Pinpoint the cell where the given text exists, returning its (x, y) midpoint coordinate. 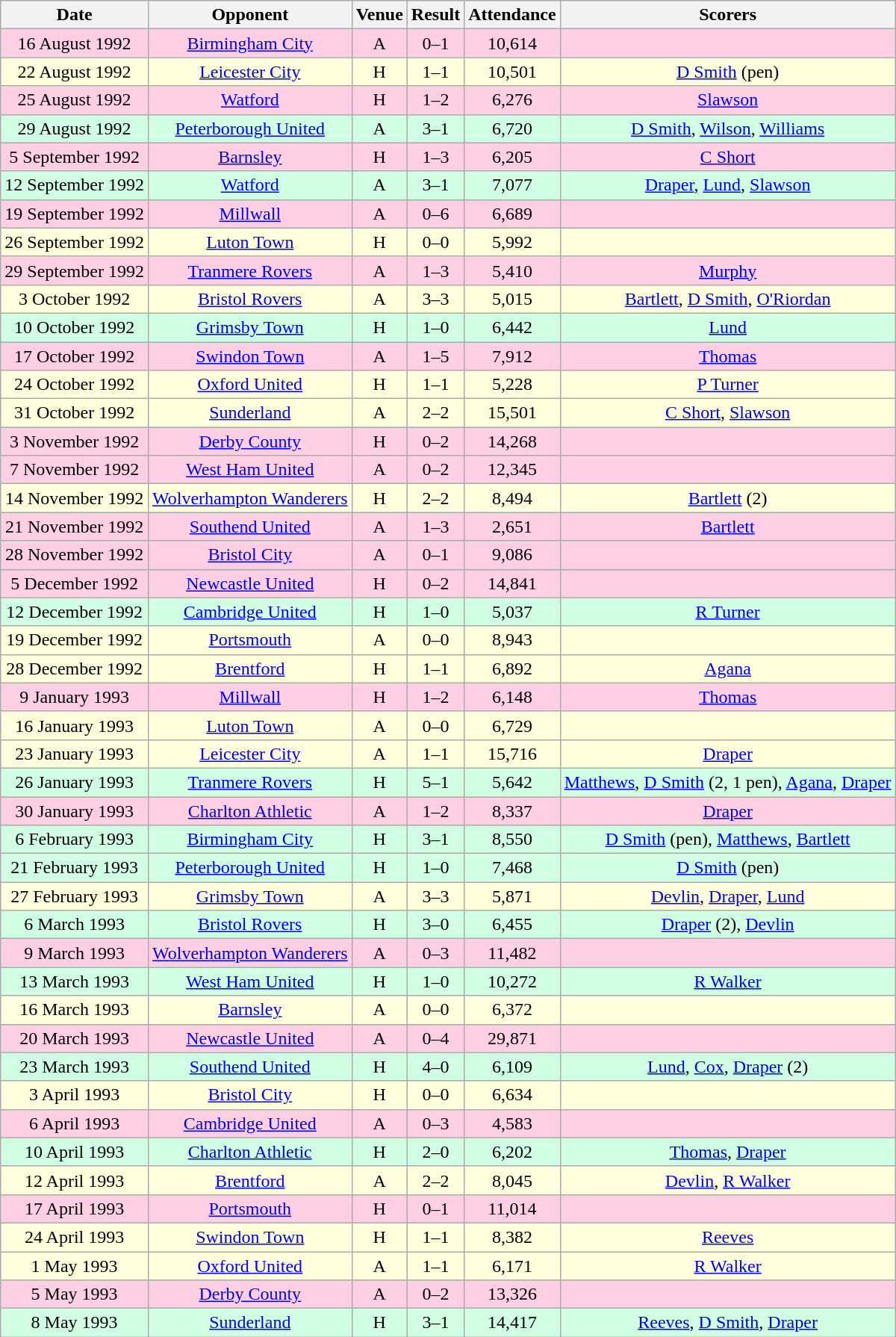
Scorers (727, 15)
8,382 (512, 1237)
Devlin, R Walker (727, 1180)
1–5 (435, 356)
6,455 (512, 925)
4,583 (512, 1123)
16 August 1992 (75, 43)
7 November 1992 (75, 470)
3 April 1993 (75, 1095)
Reeves (727, 1237)
1 May 1993 (75, 1266)
5,410 (512, 270)
23 March 1993 (75, 1067)
Reeves, D Smith, Draper (727, 1323)
29 September 1992 (75, 270)
5,871 (512, 896)
16 March 1993 (75, 1010)
6,892 (512, 668)
15,716 (512, 754)
5,015 (512, 299)
17 October 1992 (75, 356)
Lund (727, 327)
5,642 (512, 782)
5,228 (512, 385)
Matthews, D Smith (2, 1 pen), Agana, Draper (727, 782)
12 April 1993 (75, 1180)
8,045 (512, 1180)
12 December 1992 (75, 612)
19 September 1992 (75, 214)
9 January 1993 (75, 697)
8,943 (512, 640)
5,992 (512, 242)
Devlin, Draper, Lund (727, 896)
6,171 (512, 1266)
31 October 1992 (75, 413)
30 January 1993 (75, 810)
11,014 (512, 1209)
C Short (727, 157)
6 February 1993 (75, 840)
7,077 (512, 185)
10,614 (512, 43)
Result (435, 15)
6,689 (512, 214)
Date (75, 15)
Bartlett, D Smith, O'Riordan (727, 299)
10,272 (512, 981)
Opponent (249, 15)
Bartlett (727, 527)
6,442 (512, 327)
7,912 (512, 356)
29,871 (512, 1038)
5 September 1992 (75, 157)
14 November 1992 (75, 498)
28 December 1992 (75, 668)
Murphy (727, 270)
C Short, Slawson (727, 413)
20 March 1993 (75, 1038)
Attendance (512, 15)
Agana (727, 668)
8,337 (512, 810)
10 April 1993 (75, 1152)
17 April 1993 (75, 1209)
3 October 1992 (75, 299)
25 August 1992 (75, 100)
14,417 (512, 1323)
0–4 (435, 1038)
14,268 (512, 441)
19 December 1992 (75, 640)
9 March 1993 (75, 953)
Venue (379, 15)
Draper, Lund, Slawson (727, 185)
D Smith (pen), Matthews, Bartlett (727, 840)
6 March 1993 (75, 925)
3 November 1992 (75, 441)
5 May 1993 (75, 1294)
23 January 1993 (75, 754)
6,729 (512, 725)
21 February 1993 (75, 868)
26 January 1993 (75, 782)
5,037 (512, 612)
13 March 1993 (75, 981)
Bartlett (2) (727, 498)
6,205 (512, 157)
8 May 1993 (75, 1323)
16 January 1993 (75, 725)
24 October 1992 (75, 385)
6,720 (512, 128)
22 August 1992 (75, 72)
0–6 (435, 214)
29 August 1992 (75, 128)
4–0 (435, 1067)
7,468 (512, 868)
11,482 (512, 953)
3–0 (435, 925)
12 September 1992 (75, 185)
28 November 1992 (75, 555)
26 September 1992 (75, 242)
6,202 (512, 1152)
10,501 (512, 72)
2,651 (512, 527)
8,550 (512, 840)
2–0 (435, 1152)
6,109 (512, 1067)
6,372 (512, 1010)
24 April 1993 (75, 1237)
R Turner (727, 612)
13,326 (512, 1294)
Draper (2), Devlin (727, 925)
9,086 (512, 555)
10 October 1992 (75, 327)
15,501 (512, 413)
5–1 (435, 782)
8,494 (512, 498)
Thomas, Draper (727, 1152)
Lund, Cox, Draper (2) (727, 1067)
5 December 1992 (75, 583)
14,841 (512, 583)
27 February 1993 (75, 896)
21 November 1992 (75, 527)
6,634 (512, 1095)
Slawson (727, 100)
D Smith, Wilson, Williams (727, 128)
6 April 1993 (75, 1123)
12,345 (512, 470)
6,276 (512, 100)
P Turner (727, 385)
6,148 (512, 697)
